Output the [x, y] coordinate of the center of the cell containing the given text.  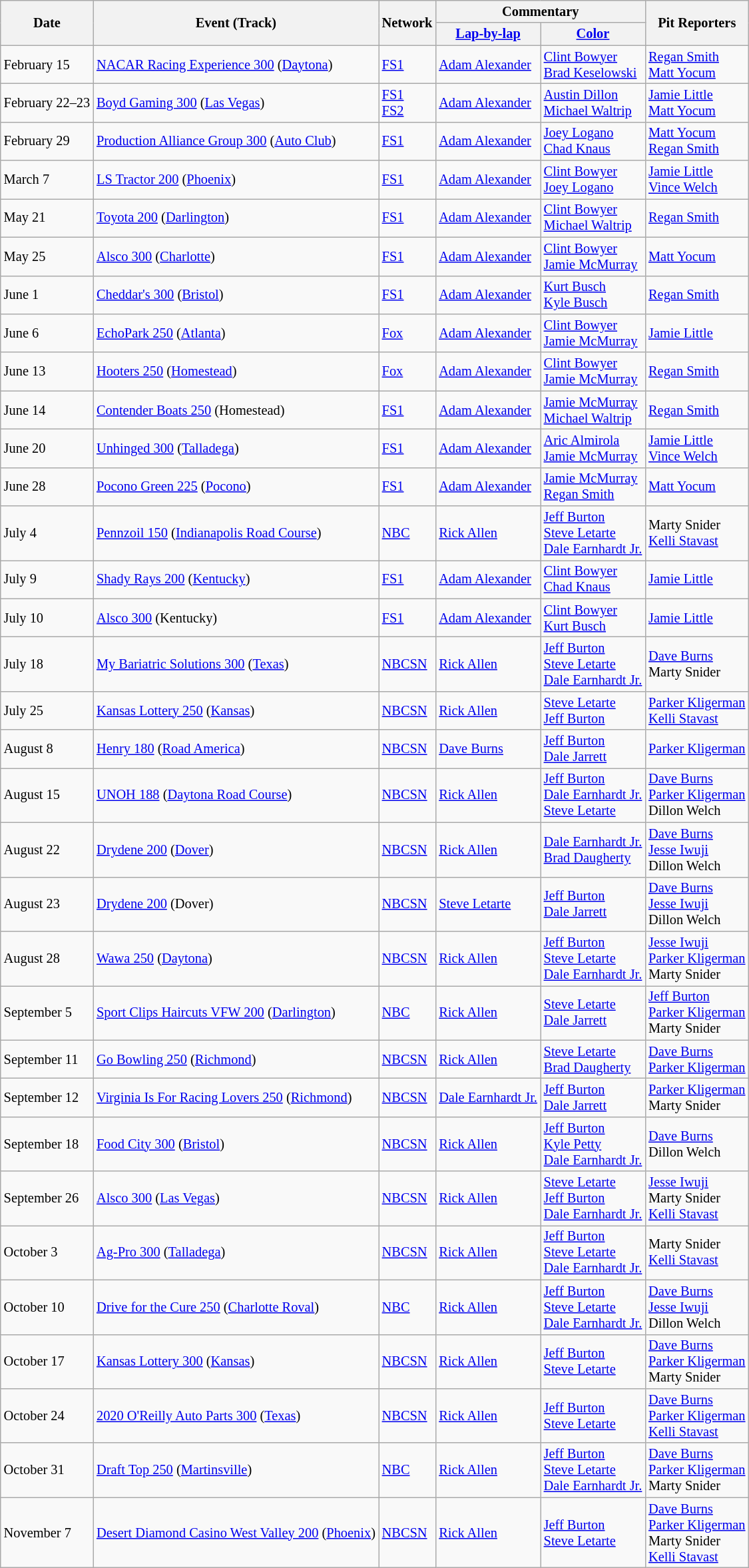
Production Alliance Group 300 (Auto Club) [236, 141]
September 18 [47, 1144]
Event (Track) [236, 23]
October 31 [47, 1470]
Wawa 250 (Daytona) [236, 958]
Dave BurnsParker KligermanDillon Welch [696, 795]
Go Bowling 250 (Richmond) [236, 1059]
Regan SmithMatt Yocum [696, 65]
September 11 [47, 1059]
LS Tractor 200 (Phoenix) [236, 180]
Unhinged 300 (Talladega) [236, 448]
June 20 [47, 448]
EchoPark 250 (Atlanta) [236, 333]
October 24 [47, 1416]
Toyota 200 (Darlington) [236, 218]
August 28 [47, 958]
Joey LoganoChad Knaus [593, 141]
Pocono Green 225 (Pocono) [236, 487]
Desert Diamond Casino West Valley 200 (Phoenix) [236, 1533]
Clint BowyerChad Knaus [593, 579]
September 5 [47, 1013]
Parker KligermanMarty Snider [696, 1097]
Food City 300 (Bristol) [236, 1144]
Jesse IwujiMarty SniderKelli Stavast [696, 1198]
Steve Letarte [487, 904]
Contender Boats 250 (Homestead) [236, 410]
Clint BowyerJoey Logano [593, 180]
Austin DillonMichael Waltrip [593, 103]
Dale Earnhardt Jr.Brad Daugherty [593, 850]
July 18 [47, 664]
Clint BowyerKurt Busch [593, 618]
My Bariatric Solutions 300 (Texas) [236, 664]
Date [47, 23]
Matt YocumRegan Smith [696, 141]
Cheddar's 300 (Bristol) [236, 295]
May 25 [47, 256]
Drive for the Cure 250 (Charlotte Roval) [236, 1307]
February 22–23 [47, 103]
February 15 [47, 65]
June 28 [47, 487]
May 21 [47, 218]
Network [407, 23]
Parker Kligerman [696, 749]
Steve LetarteJeff BurtonDale Earnhardt Jr. [593, 1198]
Dale Earnhardt Jr. [487, 1097]
July 9 [47, 579]
Pit Reporters [696, 23]
Alsco 300 (Las Vegas) [236, 1198]
Steve LetarteDale Jarrett [593, 1013]
Kansas Lottery 250 (Kansas) [236, 710]
Dave BurnsParker KligermanKelli Stavast [696, 1416]
Virginia Is For Racing Lovers 250 (Richmond) [236, 1097]
August 23 [47, 904]
Dave BurnsParker Kligerman [696, 1059]
July 10 [47, 618]
September 26 [47, 1198]
October 17 [47, 1362]
Clint BowyerBrad Keselowski [593, 65]
Lap-by-lap [487, 34]
Aric AlmirolaJamie McMurray [593, 448]
Parker KligermanKelli Stavast [696, 710]
Jamie McMurrayMichael Waltrip [593, 410]
July 4 [47, 533]
Boyd Gaming 300 (Las Vegas) [236, 103]
February 29 [47, 141]
August 15 [47, 795]
June 14 [47, 410]
Kansas Lottery 300 (Kansas) [236, 1362]
Steve LetarteBrad Daugherty [593, 1059]
March 7 [47, 180]
Dave BurnsMarty Snider [696, 664]
Jeff BurtonDale Earnhardt Jr.Steve Letarte [593, 795]
Henry 180 (Road America) [236, 749]
August 8 [47, 749]
Commentary [541, 11]
Jamie McMurrayRegan Smith [593, 487]
Alsco 300 (Charlotte) [236, 256]
Draft Top 250 (Martinsville) [236, 1470]
Pennzoil 150 (Indianapolis Road Course) [236, 533]
Steve LetarteJeff Burton [593, 710]
Jeff BurtonParker KligermanMarty Snider [696, 1013]
2020 O'Reilly Auto Parts 300 (Texas) [236, 1416]
Dave Burns [487, 749]
September 12 [47, 1097]
UNOH 188 (Daytona Road Course) [236, 795]
June 6 [47, 333]
Hooters 250 (Homestead) [236, 372]
October 3 [47, 1252]
NACAR Racing Experience 300 (Daytona) [236, 65]
Ag-Pro 300 (Talladega) [236, 1252]
FS1FS2 [407, 103]
October 10 [47, 1307]
Alsco 300 (Kentucky) [236, 618]
Jamie LittleMatt Yocum [696, 103]
Color [593, 34]
Clint BowyerMichael Waltrip [593, 218]
Kurt BuschKyle Busch [593, 295]
Jesse IwujiParker KligermanMarty Snider [696, 958]
August 22 [47, 850]
June 1 [47, 295]
Sport Clips Haircuts VFW 200 (Darlington) [236, 1013]
Shady Rays 200 (Kentucky) [236, 579]
Jeff BurtonKyle PettyDale Earnhardt Jr. [593, 1144]
Dave BurnsParker KligermanMarty SniderKelli Stavast [696, 1533]
July 25 [47, 710]
November 7 [47, 1533]
Dave BurnsDillon Welch [696, 1144]
June 13 [47, 372]
